Pinpoint the cell where the given text exists, returning its (x, y) midpoint coordinate. 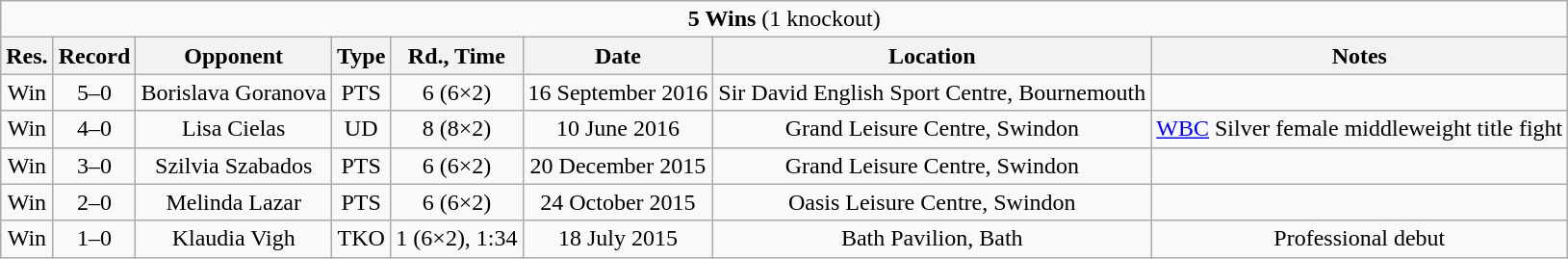
1 (6×2), 1:34 (456, 239)
Rd., Time (456, 56)
16 September 2016 (618, 92)
Record (94, 56)
UD (362, 129)
5–0 (94, 92)
1–0 (94, 239)
Oasis Leisure Centre, Swindon (932, 202)
Res. (27, 56)
Notes (1359, 56)
Bath Pavilion, Bath (932, 239)
Lisa Cielas (234, 129)
Opponent (234, 56)
WBC Silver female middleweight title fight (1359, 129)
18 July 2015 (618, 239)
20 December 2015 (618, 166)
8 (8×2) (456, 129)
Location (932, 56)
Date (618, 56)
5 Wins (1 knockout) (784, 19)
10 June 2016 (618, 129)
Borislava Goranova (234, 92)
Szilvia Szabados (234, 166)
2–0 (94, 202)
Sir David English Sport Centre, Bournemouth (932, 92)
TKO (362, 239)
3–0 (94, 166)
Klaudia Vigh (234, 239)
Melinda Lazar (234, 202)
24 October 2015 (618, 202)
Type (362, 56)
4–0 (94, 129)
Professional debut (1359, 239)
